Output the (X, Y) coordinate of the center of the cell containing the given text.  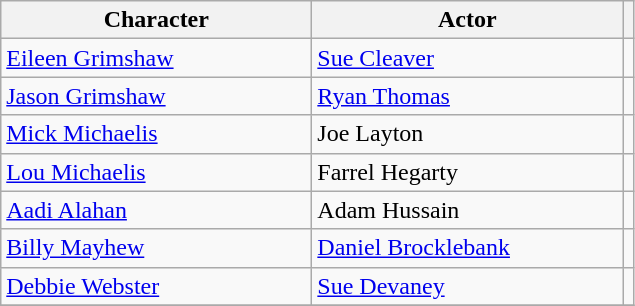
Sue Devaney (468, 286)
Jason Grimshaw (156, 96)
Mick Michaelis (156, 134)
Farrel Hegarty (468, 172)
Billy Mayhew (156, 248)
Ryan Thomas (468, 96)
Daniel Brocklebank (468, 248)
Eileen Grimshaw (156, 58)
Debbie Webster (156, 286)
Lou Michaelis (156, 172)
Sue Cleaver (468, 58)
Actor (468, 20)
Character (156, 20)
Joe Layton (468, 134)
Aadi Alahan (156, 210)
Adam Hussain (468, 210)
